Identify which cell holds the provided text, then report its (x, y) central coordinate. 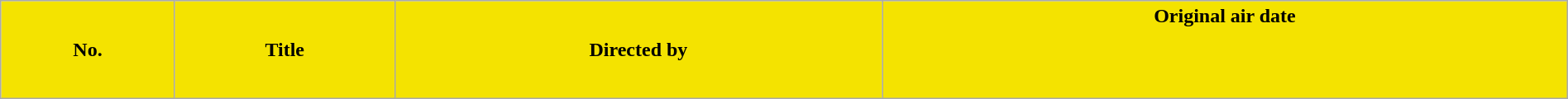
Original air date (1226, 49)
Title (284, 49)
No. (88, 49)
Directed by (638, 49)
